From the cell containing the given text, extract its center point as (X, Y) coordinate. 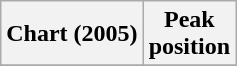
Chart (2005) (72, 34)
Peakposition (189, 34)
